Determine the (x, y) coordinate at the center of the cell enclosing the given text.  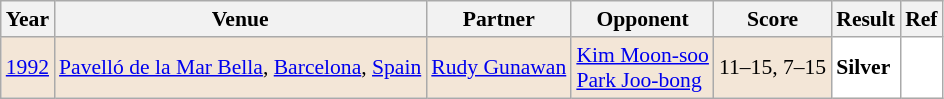
Venue (240, 19)
Ref (921, 19)
Opponent (642, 19)
Silver (866, 68)
Pavelló de la Mar Bella, Barcelona, Spain (240, 68)
11–15, 7–15 (772, 68)
Rudy Gunawan (498, 68)
Result (866, 19)
Year (28, 19)
Partner (498, 19)
1992 (28, 68)
Score (772, 19)
Kim Moon-soo Park Joo-bong (642, 68)
